For the text-containing cell, return its midpoint in (X, Y) coordinate format. 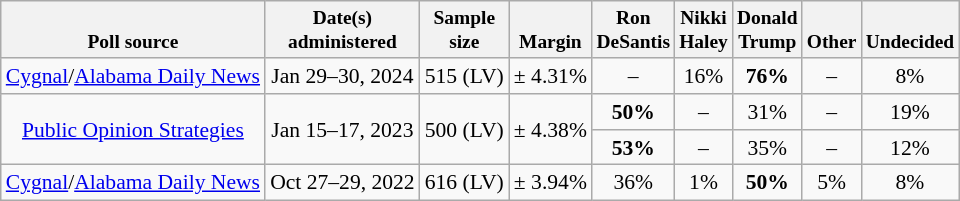
NikkiHaley (704, 30)
Margin (550, 30)
Other (832, 30)
RonDeSantis (634, 30)
DonaldTrump (767, 30)
12% (910, 148)
5% (832, 183)
Undecided (910, 30)
16% (704, 76)
Jan 15–17, 2023 (342, 130)
36% (634, 183)
Jan 29–30, 2024 (342, 76)
515 (LV) (464, 76)
500 (LV) (464, 130)
53% (634, 148)
± 3.94% (550, 183)
1% (704, 183)
76% (767, 76)
± 4.38% (550, 130)
35% (767, 148)
19% (910, 112)
Public Opinion Strategies (133, 130)
31% (767, 112)
Date(s)administered (342, 30)
616 (LV) (464, 183)
± 4.31% (550, 76)
Poll source (133, 30)
Samplesize (464, 30)
Oct 27–29, 2022 (342, 183)
